Find where the given text appears and provide that cell's center as (x, y) coordinate. 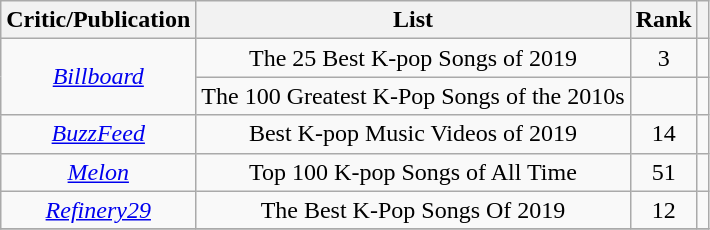
Critic/Publication (98, 20)
14 (664, 134)
Rank (664, 20)
Refinery29 (98, 210)
The Best K-Pop Songs Of 2019 (413, 210)
The 25 Best K-pop Songs of 2019 (413, 58)
Melon (98, 172)
12 (664, 210)
BuzzFeed (98, 134)
Best K-pop Music Videos of 2019 (413, 134)
List (413, 20)
51 (664, 172)
3 (664, 58)
The 100 Greatest K-Pop Songs of the 2010s (413, 96)
Top 100 K-pop Songs of All Time (413, 172)
Billboard (98, 77)
